Scan for the cell matching the given text and deliver its [x, y] coordinate at center. 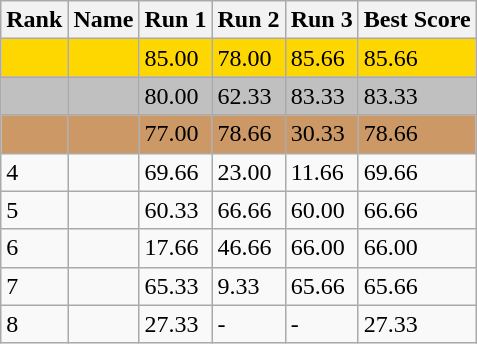
65.33 [176, 286]
Name [104, 20]
60.00 [322, 210]
17.66 [176, 248]
11.66 [322, 172]
5 [34, 210]
4 [34, 172]
85.00 [176, 58]
46.66 [248, 248]
Run 2 [248, 20]
62.33 [248, 96]
Best Score [417, 20]
23.00 [248, 172]
7 [34, 286]
60.33 [176, 210]
78.00 [248, 58]
Run 3 [322, 20]
Run 1 [176, 20]
Rank [34, 20]
80.00 [176, 96]
8 [34, 324]
6 [34, 248]
77.00 [176, 134]
9.33 [248, 286]
30.33 [322, 134]
